Find where the given text appears and provide that cell's center as [X, Y] coordinate. 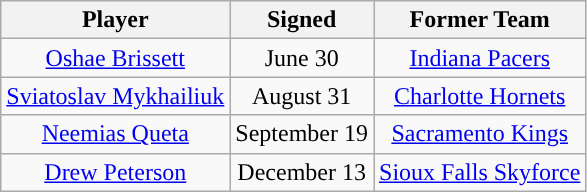
Sioux Falls Skyforce [480, 172]
August 31 [302, 96]
December 13 [302, 172]
Signed [302, 20]
Player [116, 20]
Drew Peterson [116, 172]
Former Team [480, 20]
Indiana Pacers [480, 58]
June 30 [302, 58]
Oshae Brissett [116, 58]
September 19 [302, 134]
Sviatoslav Mykhailiuk [116, 96]
Neemias Queta [116, 134]
Charlotte Hornets [480, 96]
Sacramento Kings [480, 134]
